For the text-containing cell, return its midpoint in (X, Y) coordinate format. 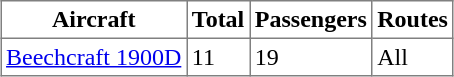
Beechcraft 1900D (94, 57)
Routes (412, 20)
19 (311, 57)
All (412, 57)
11 (218, 57)
Aircraft (94, 20)
Total (218, 20)
Passengers (311, 20)
